Scan for the cell matching the given text and deliver its (x, y) coordinate at center. 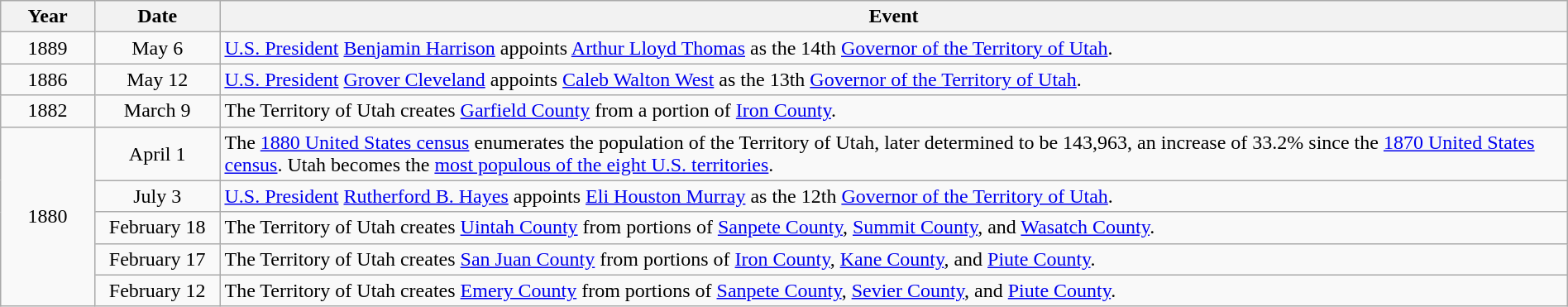
April 1 (157, 154)
February 17 (157, 259)
May 12 (157, 79)
March 9 (157, 111)
February 18 (157, 228)
February 12 (157, 290)
The Territory of Utah creates San Juan County from portions of Iron County, Kane County, and Piute County. (893, 259)
Date (157, 17)
May 6 (157, 48)
Event (893, 17)
1882 (48, 111)
The Territory of Utah creates Uintah County from portions of Sanpete County, Summit County, and Wasatch County. (893, 228)
Year (48, 17)
The Territory of Utah creates Garfield County from a portion of Iron County. (893, 111)
U.S. President Grover Cleveland appoints Caleb Walton West as the 13th Governor of the Territory of Utah. (893, 79)
The Territory of Utah creates Emery County from portions of Sanpete County, Sevier County, and Piute County. (893, 290)
1886 (48, 79)
1889 (48, 48)
U.S. President Benjamin Harrison appoints Arthur Lloyd Thomas as the 14th Governor of the Territory of Utah. (893, 48)
U.S. President Rutherford B. Hayes appoints Eli Houston Murray as the 12th Governor of the Territory of Utah. (893, 196)
1880 (48, 217)
July 3 (157, 196)
